Output the (X, Y) coordinate of the center of the cell containing the given text.  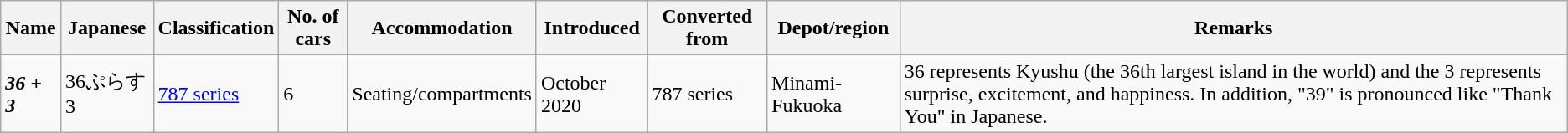
Classification (216, 28)
Name (31, 28)
Minami-Fukuoka (834, 94)
Depot/region (834, 28)
No. of cars (313, 28)
Seating/compartments (442, 94)
6 (313, 94)
Introduced (591, 28)
Accommodation (442, 28)
36 + 3 (31, 94)
Japanese (107, 28)
October 2020 (591, 94)
36ぷらす3 (107, 94)
Converted from (707, 28)
Remarks (1233, 28)
